For the text-containing cell, return its midpoint in [x, y] coordinate format. 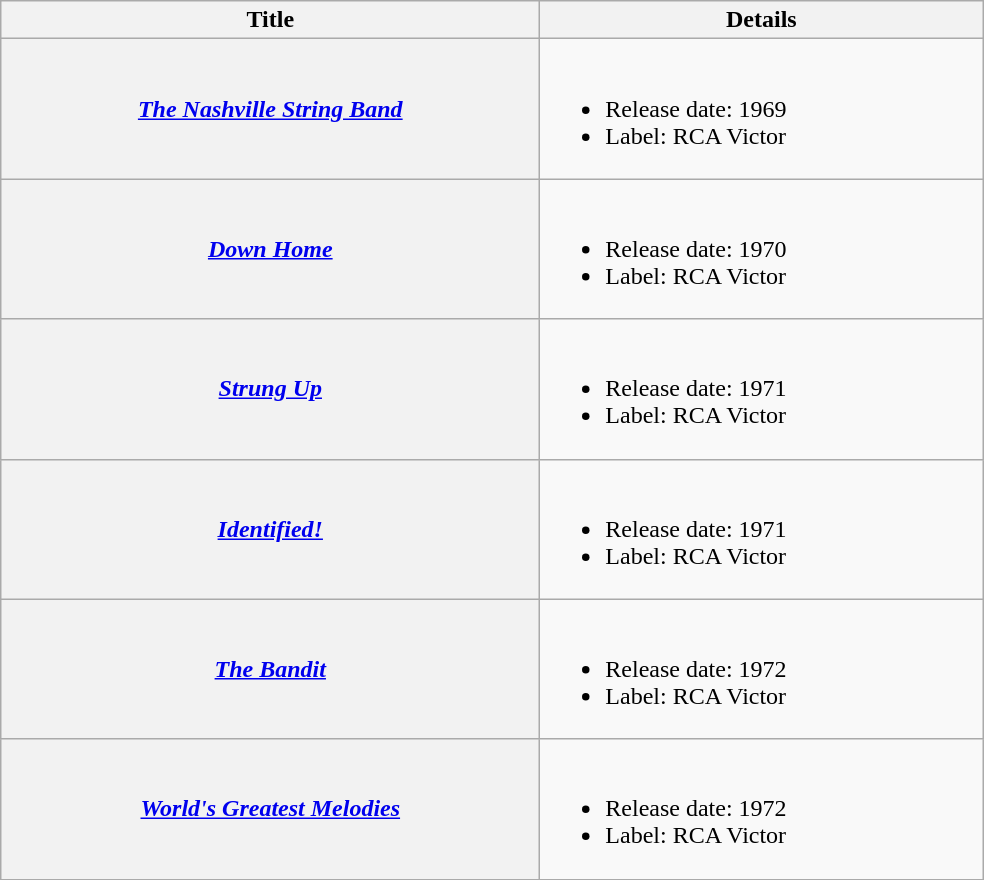
World's Greatest Melodies [270, 809]
Details [762, 20]
The Bandit [270, 669]
Release date: 1970Label: RCA Victor [762, 249]
Identified! [270, 529]
The Nashville String Band [270, 109]
Strung Up [270, 389]
Down Home [270, 249]
Release date: 1969Label: RCA Victor [762, 109]
Title [270, 20]
